Detect which cell encompasses the target text, then output its (x, y) center coordinate. 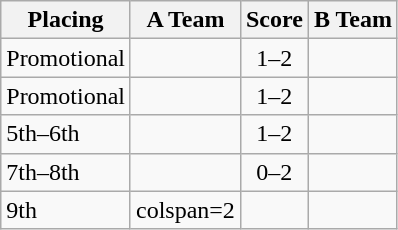
A Team (185, 20)
B Team (352, 20)
0–2 (274, 172)
colspan=2 (185, 210)
Score (274, 20)
9th (66, 210)
7th–8th (66, 172)
Placing (66, 20)
5th–6th (66, 134)
